Return (X, Y) of the center of cell containing provided text 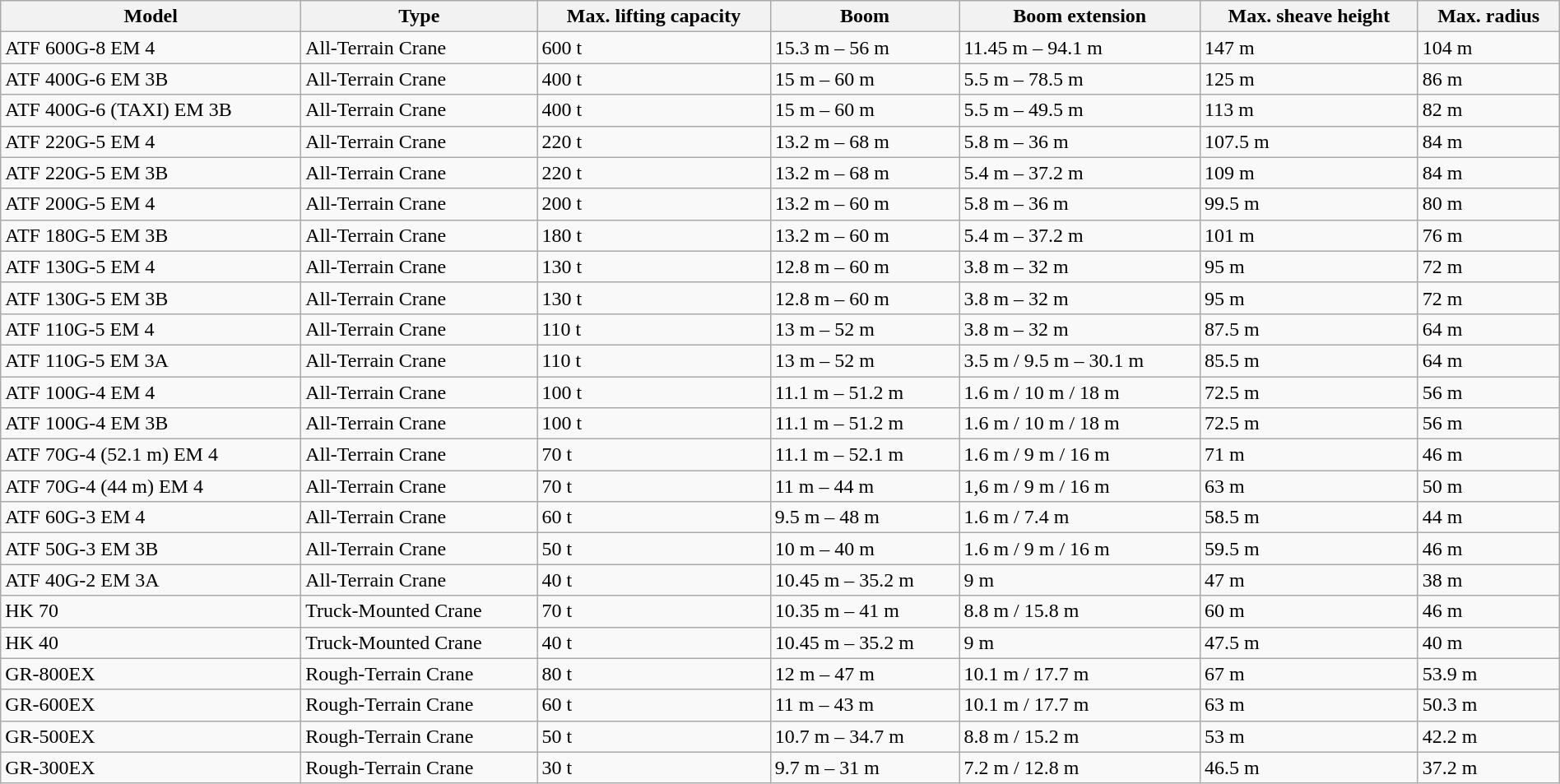
HK 70 (151, 611)
5.5 m – 78.5 m (1079, 79)
9.5 m – 48 m (865, 517)
600 t (653, 48)
76 m (1488, 235)
30 t (653, 768)
8.8 m / 15.2 m (1079, 736)
10.35 m – 41 m (865, 611)
37.2 m (1488, 768)
ATF 100G-4 EM 4 (151, 392)
99.5 m (1310, 204)
ATF 600G-8 EM 4 (151, 48)
11.1 m – 52.1 m (865, 455)
12 m – 47 m (865, 674)
50 m (1488, 486)
ATF 70G-4 (44 m) EM 4 (151, 486)
53 m (1310, 736)
8.8 m / 15.8 m (1079, 611)
101 m (1310, 235)
104 m (1488, 48)
44 m (1488, 517)
Max. radius (1488, 16)
3.5 m / 9.5 m – 30.1 m (1079, 360)
Max. sheave height (1310, 16)
38 m (1488, 580)
113 m (1310, 110)
10.7 m – 34.7 m (865, 736)
1,6 m / 9 m / 16 m (1079, 486)
71 m (1310, 455)
11.45 m – 94.1 m (1079, 48)
67 m (1310, 674)
147 m (1310, 48)
ATF 200G-5 EM 4 (151, 204)
7.2 m / 12.8 m (1079, 768)
15.3 m – 56 m (865, 48)
82 m (1488, 110)
Model (151, 16)
109 m (1310, 173)
86 m (1488, 79)
200 t (653, 204)
Boom (865, 16)
59.5 m (1310, 549)
58.5 m (1310, 517)
ATF 110G-5 EM 4 (151, 329)
107.5 m (1310, 141)
ATF 220G-5 EM 3B (151, 173)
ATF 400G-6 EM 3B (151, 79)
ATF 110G-5 EM 3A (151, 360)
85.5 m (1310, 360)
ATF 40G-2 EM 3A (151, 580)
ATF 130G-5 EM 4 (151, 267)
180 t (653, 235)
ATF 100G-4 EM 3B (151, 424)
87.5 m (1310, 329)
10 m – 40 m (865, 549)
46.5 m (1310, 768)
GR-600EX (151, 705)
11 m – 43 m (865, 705)
Boom extension (1079, 16)
47.5 m (1310, 643)
42.2 m (1488, 736)
GR-300EX (151, 768)
60 m (1310, 611)
53.9 m (1488, 674)
ATF 70G-4 (52.1 m) EM 4 (151, 455)
ATF 130G-5 EM 3B (151, 298)
ATF 50G-3 EM 3B (151, 549)
Type (420, 16)
ATF 400G-6 (TAXI) EM 3B (151, 110)
1.6 m / 7.4 m (1079, 517)
Max. lifting capacity (653, 16)
40 m (1488, 643)
11 m – 44 m (865, 486)
GR-800EX (151, 674)
ATF 180G-5 EM 3B (151, 235)
47 m (1310, 580)
9.7 m – 31 m (865, 768)
80 t (653, 674)
ATF 60G-3 EM 4 (151, 517)
125 m (1310, 79)
ATF 220G-5 EM 4 (151, 141)
5.5 m – 49.5 m (1079, 110)
HK 40 (151, 643)
50.3 m (1488, 705)
80 m (1488, 204)
GR-500EX (151, 736)
